Pinpoint the cell where the given text exists, returning its [x, y] midpoint coordinate. 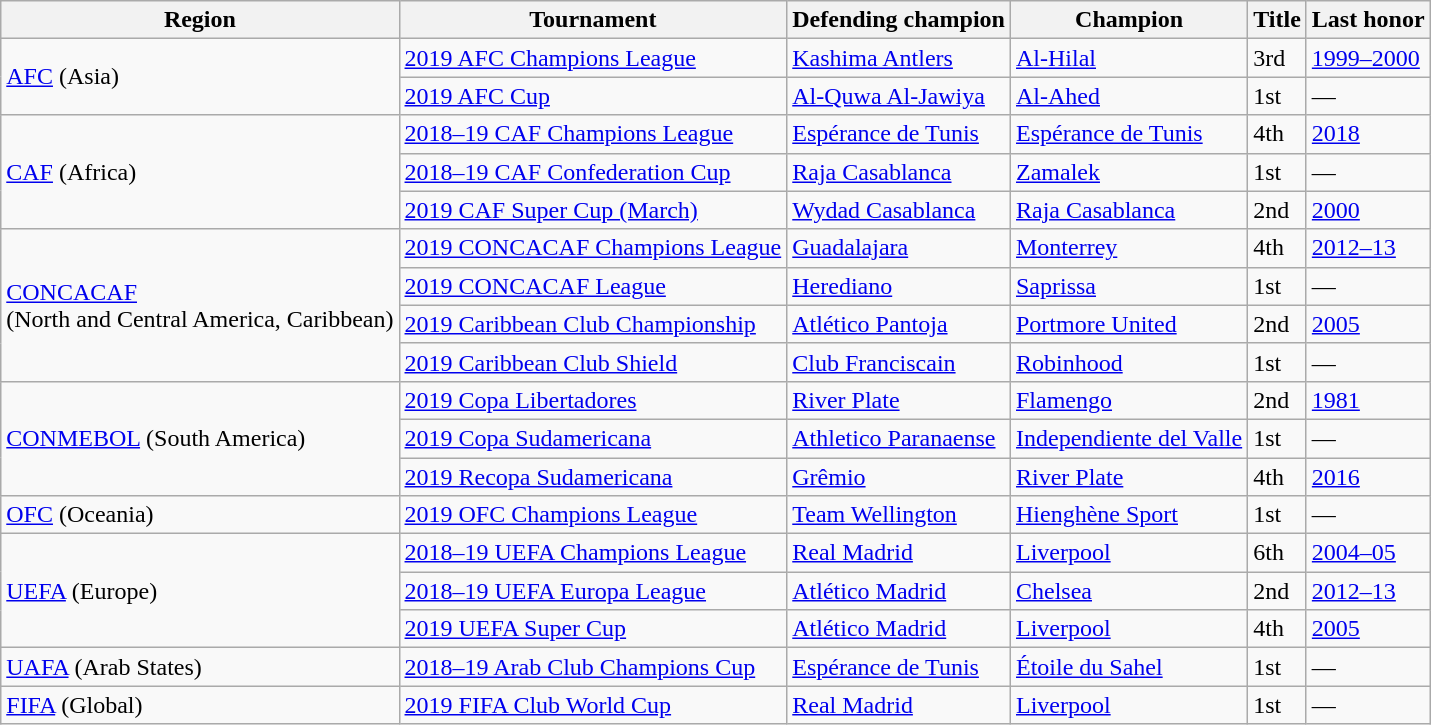
2019 Caribbean Club Championship [593, 324]
OFC (Oceania) [200, 515]
2018 [1368, 134]
Al-Hilal [1128, 58]
Athletico Paranaense [899, 438]
Zamalek [1128, 172]
Portmore United [1128, 324]
2019 Copa Libertadores [593, 400]
CONMEBOL (South America) [200, 438]
2000 [1368, 210]
Étoile du Sahel [1128, 667]
2018–19 CAF Champions League [593, 134]
2019 CONCACAF Champions League [593, 248]
6th [1278, 553]
Defending champion [899, 20]
2019 AFC Champions League [593, 58]
3rd [1278, 58]
2019 CAF Super Cup (March) [593, 210]
2016 [1368, 477]
UAFA (Arab States) [200, 667]
Al-Ahed [1128, 96]
Robinhood [1128, 362]
Title [1278, 20]
Champion [1128, 20]
2018–19 UEFA Champions League [593, 553]
Flamengo [1128, 400]
Atlético Pantoja [899, 324]
2018–19 CAF Confederation Cup [593, 172]
Al-Quwa Al-Jawiya [899, 96]
2019 FIFA Club World Cup [593, 705]
Grêmio [899, 477]
Monterrey [1128, 248]
1999–2000 [1368, 58]
UEFA (Europe) [200, 591]
CAF (Africa) [200, 172]
Tournament [593, 20]
Region [200, 20]
FIFA (Global) [200, 705]
2019 UEFA Super Cup [593, 629]
2019 OFC Champions League [593, 515]
AFC (Asia) [200, 77]
Wydad Casablanca [899, 210]
2019 CONCACAF League [593, 286]
Independiente del Valle [1128, 438]
1981 [1368, 400]
Kashima Antlers [899, 58]
CONCACAF(North and Central America, Caribbean) [200, 305]
2018–19 Arab Club Champions Cup [593, 667]
Hienghène Sport [1128, 515]
Last honor [1368, 20]
Herediano [899, 286]
2019 Copa Sudamericana [593, 438]
2018–19 UEFA Europa League [593, 591]
2004–05 [1368, 553]
Saprissa [1128, 286]
Guadalajara [899, 248]
Club Franciscain [899, 362]
2019 Caribbean Club Shield [593, 362]
2019 AFC Cup [593, 96]
2019 Recopa Sudamericana [593, 477]
Team Wellington [899, 515]
Chelsea [1128, 591]
